From the cell containing the given text, extract its center point as [x, y] coordinate. 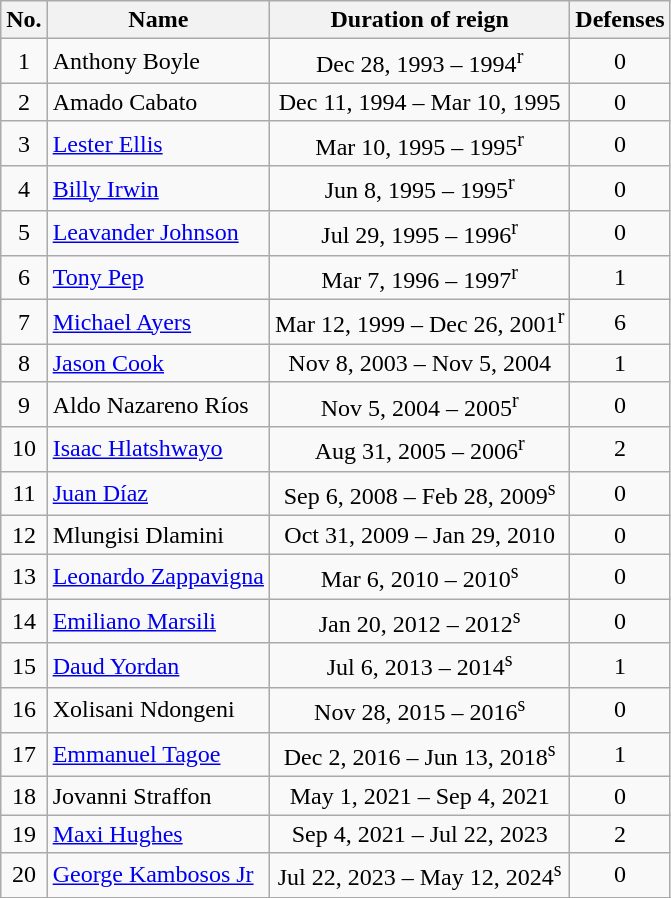
Mlungisi Dlamini [158, 535]
Jun 8, 1995 – 1995r [419, 188]
Jan 20, 2012 – 2012s [419, 622]
Dec 28, 1993 – 1994r [419, 62]
16 [24, 710]
Nov 8, 2003 – Nov 5, 2004 [419, 363]
Daud Yordan [158, 666]
Xolisani Ndongeni [158, 710]
14 [24, 622]
Jul 22, 2023 – May 12, 2024s [419, 876]
No. [24, 20]
13 [24, 576]
17 [24, 754]
Duration of reign [419, 20]
Juan Díaz [158, 494]
11 [24, 494]
15 [24, 666]
Leonardo Zappavigna [158, 576]
Oct 31, 2009 – Jan 29, 2010 [419, 535]
Aldo Nazareno Ríos [158, 404]
Billy Irwin [158, 188]
Isaac Hlatshwayo [158, 450]
8 [24, 363]
Mar 6, 2010 – 2010s [419, 576]
5 [24, 234]
19 [24, 834]
Mar 12, 1999 – Dec 26, 2001r [419, 322]
Nov 28, 2015 – 2016s [419, 710]
Dec 2, 2016 – Jun 13, 2018s [419, 754]
12 [24, 535]
Maxi Hughes [158, 834]
20 [24, 876]
4 [24, 188]
Leavander Johnson [158, 234]
Jul 6, 2013 – 2014s [419, 666]
7 [24, 322]
Emiliano Marsili [158, 622]
Jul 29, 1995 – 1996r [419, 234]
Tony Pep [158, 278]
Anthony Boyle [158, 62]
Michael Ayers [158, 322]
Sep 6, 2008 – Feb 28, 2009s [419, 494]
18 [24, 796]
9 [24, 404]
Amado Cabato [158, 102]
Name [158, 20]
3 [24, 144]
Dec 11, 1994 – Mar 10, 1995 [419, 102]
Jovanni Straffon [158, 796]
George Kambosos Jr [158, 876]
Aug 31, 2005 – 2006r [419, 450]
Mar 10, 1995 – 1995r [419, 144]
Sep 4, 2021 – Jul 22, 2023 [419, 834]
Lester Ellis [158, 144]
Mar 7, 1996 – 1997r [419, 278]
Emmanuel Tagoe [158, 754]
Jason Cook [158, 363]
Defenses [620, 20]
May 1, 2021 – Sep 4, 2021 [419, 796]
Nov 5, 2004 – 2005r [419, 404]
10 [24, 450]
